For the text-containing cell, return its midpoint in (X, Y) coordinate format. 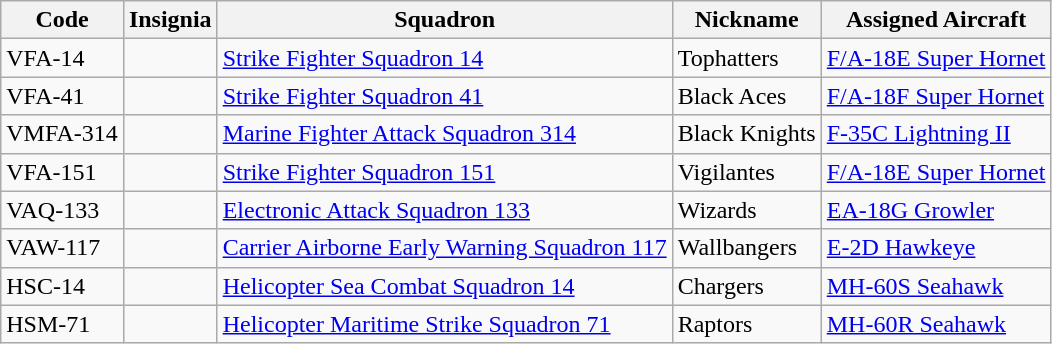
Wizards (746, 210)
VFA-151 (62, 172)
Carrier Airborne Early Warning Squadron 117 (444, 248)
Electronic Attack Squadron 133 (444, 210)
Strike Fighter Squadron 14 (444, 58)
Black Aces (746, 96)
Nickname (746, 20)
Insignia (170, 20)
F-35C Lightning II (936, 134)
Tophatters (746, 58)
VFA-41 (62, 96)
Marine Fighter Attack Squadron 314 (444, 134)
VAQ-133 (62, 210)
Wallbangers (746, 248)
Vigilantes (746, 172)
Strike Fighter Squadron 151 (444, 172)
Helicopter Sea Combat Squadron 14 (444, 286)
Strike Fighter Squadron 41 (444, 96)
MH-60S Seahawk (936, 286)
Raptors (746, 324)
HSM-71 (62, 324)
VMFA-314 (62, 134)
VAW-117 (62, 248)
F/A-18F Super Hornet (936, 96)
HSC-14 (62, 286)
EA-18G Growler (936, 210)
MH-60R Seahawk (936, 324)
E-2D Hawkeye (936, 248)
Assigned Aircraft (936, 20)
Black Knights (746, 134)
Squadron (444, 20)
Helicopter Maritime Strike Squadron 71 (444, 324)
Code (62, 20)
Chargers (746, 286)
VFA-14 (62, 58)
